Return [X, Y] of the center of cell containing provided text 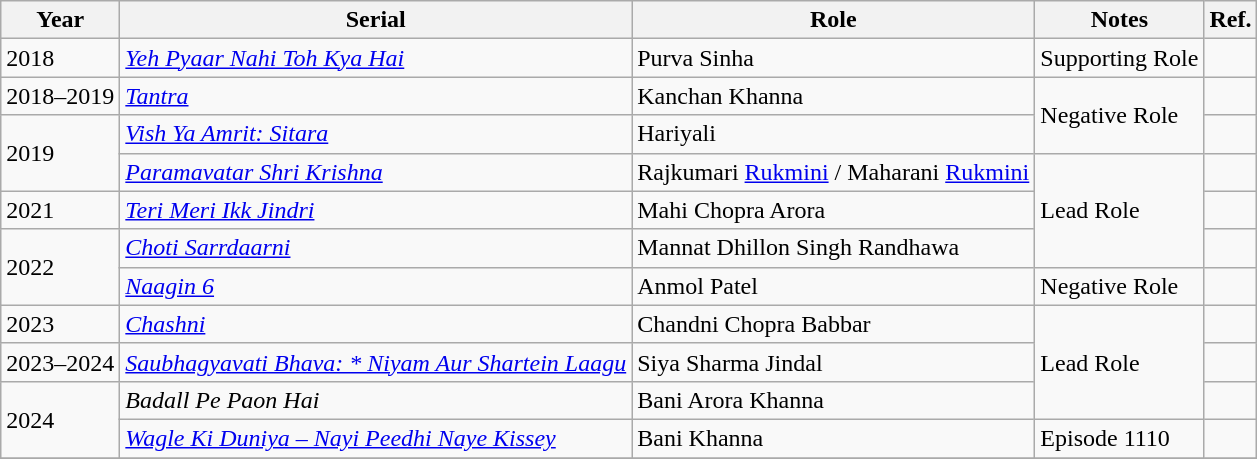
Chandni Chopra Babbar [834, 324]
Siya Sharma Jindal [834, 362]
2021 [60, 210]
2022 [60, 267]
2024 [60, 419]
Anmol Patel [834, 286]
Mahi Chopra Arora [834, 210]
Rajkumari Rukmini / Maharani Rukmini [834, 172]
2023–2024 [60, 362]
Episode 1110 [1120, 438]
Ref. [1230, 20]
Year [60, 20]
Chashni [376, 324]
Vish Ya Amrit: Sitara [376, 134]
Tantra [376, 96]
Wagle Ki Duniya – Nayi Peedhi Naye Kissey [376, 438]
2019 [60, 153]
Notes [1120, 20]
Supporting Role [1120, 58]
2018 [60, 58]
Bani Arora Khanna [834, 400]
Role [834, 20]
Saubhagyavati Bhava: * Niyam Aur Shartein Laagu [376, 362]
Paramavatar Shri Krishna [376, 172]
Naagin 6 [376, 286]
2018–2019 [60, 96]
Yeh Pyaar Nahi Toh Kya Hai [376, 58]
Hariyali [834, 134]
Teri Meri Ikk Jindri [376, 210]
Mannat Dhillon Singh Randhawa [834, 248]
Bani Khanna [834, 438]
Serial [376, 20]
2023 [60, 324]
Badall Pe Paon Hai [376, 400]
Kanchan Khanna [834, 96]
Choti Sarrdaarni [376, 248]
Purva Sinha [834, 58]
